For the text-containing cell, return its midpoint in (x, y) coordinate format. 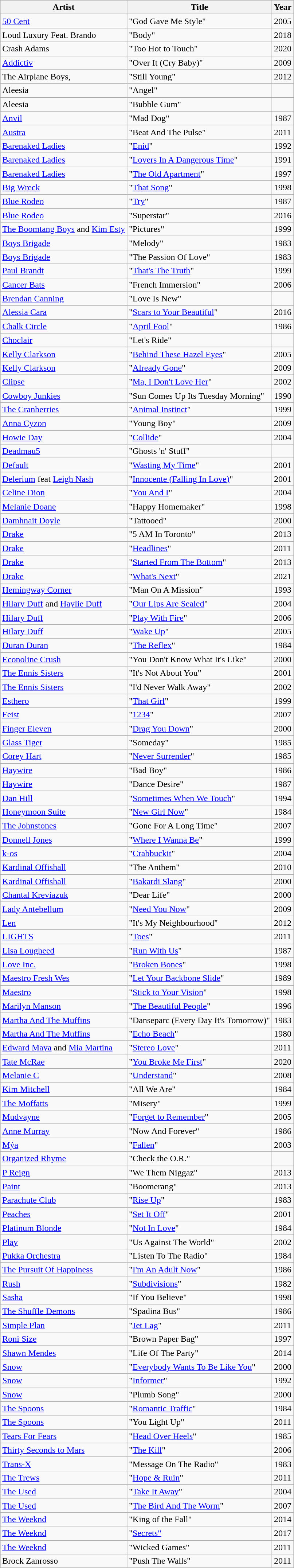
2010 (283, 867)
"The Beautiful People" (199, 1006)
"Spadina Bus" (199, 1311)
Rush (64, 1283)
"If You Believe" (199, 1298)
1991 (283, 160)
Chantal Kreviazuk (64, 895)
"Let Your Backbone Slide" (199, 978)
"Message On The Radio" (199, 1464)
"Dear Life" (199, 895)
"Scars to Your Beautiful" (199, 312)
Year (283, 7)
Melanie C (64, 1076)
Paul Brandt (64, 271)
The Airplane Boys, (64, 77)
"The Reflex" (199, 645)
50 Cent (64, 21)
"Hope & Ruin" (199, 1478)
2018 (283, 35)
"Danseparc (Every Day It's Tomorrow)" (199, 1020)
1990 (283, 395)
Lisa Lougheed (64, 951)
"Forget to Remember" (199, 1117)
The Shuffle Demons (64, 1311)
"Started From The Bottom" (199, 562)
1994 (283, 798)
"Now And Forever" (199, 1131)
Glass Tiger (64, 742)
"Misery" (199, 1103)
"Drag You Down" (199, 729)
1989 (283, 978)
"The Kill" (199, 1450)
Hilary Duff and Haylie Duff (64, 604)
2017 (283, 1533)
"5 AM In Toronto" (199, 534)
Deadmau5 (64, 451)
The Moffatts (64, 1103)
"Ghosts 'n' Stuff" (199, 451)
Pukka Orchestra (64, 1256)
"Sometimes When We Touch" (199, 798)
The Pursuit Of Happiness (64, 1269)
Loud Luxury Feat. Brando (64, 35)
"Beat And The Pulse" (199, 132)
"Too Hot to Touch" (199, 49)
"Secrets" (199, 1533)
"What's Next" (199, 576)
Big Wreck (64, 188)
Artist (64, 7)
"Our Lips Are Sealed" (199, 604)
1980 (283, 1034)
"Let's Ride" (199, 340)
The Boomtang Boys and Kim Esty (64, 229)
"The Anthem" (199, 867)
Econoline Crush (64, 659)
P Reign (64, 1173)
"Life Of The Party" (199, 1353)
"That's The Truth" (199, 271)
"The Passion Of Love" (199, 257)
The Cranberries (64, 410)
Mýa (64, 1145)
Esthero (64, 701)
"Us Against The World" (199, 1242)
Brendan Canning (64, 299)
Dan Hill (64, 798)
"Romantic Traffic" (199, 1408)
"Fallen" (199, 1145)
"Gone For A Long Time" (199, 826)
"Superstar" (199, 215)
Play (64, 1242)
Kim Mitchell (64, 1089)
"April Fool" (199, 326)
"Bakardi Slang" (199, 881)
Cancer Bats (64, 285)
Anvil (64, 118)
Sasha (64, 1298)
"Collide" (199, 437)
"New Girl Now" (199, 812)
"Still Young" (199, 77)
"Animal Instinct" (199, 410)
Delerium feat Leigh Nash (64, 479)
"Rise Up" (199, 1200)
"Understand" (199, 1076)
"Someday" (199, 742)
"King of the Fall" (199, 1520)
"You Broke Me First" (199, 1062)
"Mad Dog" (199, 118)
"Love Is New" (199, 299)
Maestro Fresh Wes (64, 978)
Tate McRae (64, 1062)
"I'm An Adult Now" (199, 1269)
Corey Hart (64, 756)
"The Bird And The Worm" (199, 1506)
"Everybody Wants To Be Like You" (199, 1367)
"Stereo Love" (199, 1048)
Lady Antebellum (64, 909)
"Headlines" (199, 548)
"It's My Neighbourhood" (199, 923)
Chalk Circle (64, 326)
LIGHTS (64, 937)
"Melody" (199, 243)
"Head Over Heels" (199, 1436)
Parachute Club (64, 1200)
"Lovers In A Dangerous Time" (199, 160)
"You And I" (199, 493)
"Never Surrender" (199, 756)
"Check the O.R." (199, 1159)
"Behind These Hazel Eyes" (199, 354)
Addictiv (64, 63)
Len (64, 923)
Edward Maya and Mia Martina (64, 1048)
Platinum Blonde (64, 1228)
"That Girl" (199, 701)
"Play With Fire" (199, 618)
"I'd Never Walk Away" (199, 687)
"1234" (199, 715)
"Boomerang" (199, 1186)
"Young Boy" (199, 424)
"Ma, I Don't Love Her" (199, 382)
"Wake Up" (199, 632)
Alessia Cara (64, 312)
Honeymoon Suite (64, 812)
"Need You Now" (199, 909)
"Wicked Games" (199, 1547)
Hemingway Corner (64, 590)
"You Don't Know What It's Like" (199, 659)
Damhnait Doyle (64, 520)
"Toes" (199, 937)
"Stick to Your Vision" (199, 992)
"Crabbuckit" (199, 854)
Title (199, 7)
Simple Plan (64, 1325)
"Subdivisions" (199, 1283)
"Bubble Gum" (199, 104)
2003 (283, 1145)
"The Old Apartment" (199, 174)
"Tattooed" (199, 520)
Shawn Mendes (64, 1353)
1982 (283, 1283)
2008 (283, 1076)
Choclair (64, 340)
1993 (283, 590)
"Dance Desire" (199, 784)
Roni Size (64, 1339)
"Listen To The Radio" (199, 1256)
"Body" (199, 35)
"Try" (199, 202)
Austra (64, 132)
Marilyn Manson (64, 1006)
"It's Not About You" (199, 673)
Crash Adams (64, 49)
"Wasting My Time" (199, 465)
"Take It Away" (199, 1491)
Anna Cyzon (64, 424)
"You Light Up" (199, 1422)
Thirty Seconds to Mars (64, 1450)
"Man On A Mission" (199, 590)
Cowboy Junkies (64, 395)
Anne Murray (64, 1131)
"Happy Homemaker" (199, 507)
Trans-X (64, 1464)
The Johnstones (64, 826)
"God Gave Me Style" (199, 21)
"Already Gone" (199, 368)
"French Immersion" (199, 285)
Howie Day (64, 437)
"Where I Wanna Be" (199, 839)
"Plumb Song" (199, 1395)
Melanie Doane (64, 507)
Tears For Fears (64, 1436)
Default (64, 465)
Love Inc. (64, 964)
"Innocente (Falling In Love)" (199, 479)
"That Song" (199, 188)
2021 (283, 576)
Clipse (64, 382)
k-os (64, 854)
"Run With Us" (199, 951)
"Not In Love" (199, 1228)
"Broken Bones" (199, 964)
1996 (283, 1006)
Peaches (64, 1214)
Celine Dion (64, 493)
Donnell Jones (64, 839)
Maestro (64, 992)
"Over It (Cry Baby)" (199, 63)
"Angel" (199, 90)
Mudvayne (64, 1117)
"Jet Lag" (199, 1325)
"Echo Beach" (199, 1034)
"Set It Off" (199, 1214)
Organized Rhyme (64, 1159)
"Pictures" (199, 229)
"Bad Boy" (199, 770)
Brock Zanrosso (64, 1561)
"Push The Walls" (199, 1561)
Duran Duran (64, 645)
"Brown Paper Bag" (199, 1339)
"We Them Niggaz" (199, 1173)
The Trews (64, 1478)
"Enid" (199, 146)
Feist (64, 715)
"Informer" (199, 1381)
Paint (64, 1186)
Finger Eleven (64, 729)
"Sun Comes Up Its Tuesday Morning" (199, 395)
"All We Are" (199, 1089)
